Determine the (x, y) coordinate at the center of the cell enclosing the given text.  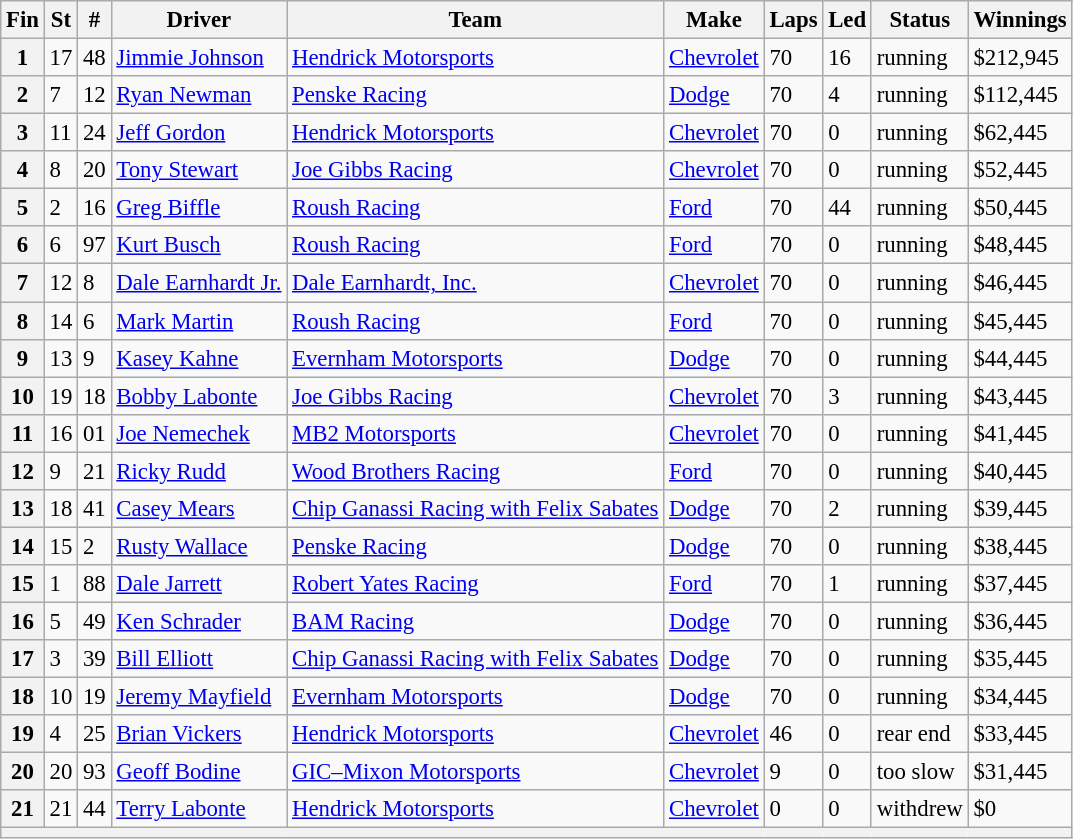
$41,445 (1020, 433)
24 (94, 133)
49 (94, 621)
Terry Labonte (199, 809)
Dale Earnhardt, Inc. (476, 283)
Joe Nemechek (199, 433)
Kasey Kahne (199, 358)
$112,445 (1020, 95)
Bobby Labonte (199, 396)
Bill Elliott (199, 659)
$46,445 (1020, 283)
$50,445 (1020, 208)
MB2 Motorsports (476, 433)
Driver (199, 20)
Led (848, 20)
Dale Earnhardt Jr. (199, 283)
88 (94, 584)
$212,945 (1020, 58)
Fin (23, 20)
48 (94, 58)
25 (94, 734)
$35,445 (1020, 659)
too slow (920, 772)
46 (794, 734)
$34,445 (1020, 697)
$31,445 (1020, 772)
Greg Biffle (199, 208)
Brian Vickers (199, 734)
Ryan Newman (199, 95)
St (60, 20)
Status (920, 20)
Jeremy Mayfield (199, 697)
93 (94, 772)
$44,445 (1020, 358)
Robert Yates Racing (476, 584)
Dale Jarrett (199, 584)
Winnings (1020, 20)
$45,445 (1020, 321)
39 (94, 659)
Wood Brothers Racing (476, 471)
Laps (794, 20)
withdrew (920, 809)
$48,445 (1020, 245)
Geoff Bodine (199, 772)
Ken Schrader (199, 621)
41 (94, 509)
$0 (1020, 809)
Make (714, 20)
$52,445 (1020, 170)
BAM Racing (476, 621)
Tony Stewart (199, 170)
Jeff Gordon (199, 133)
$39,445 (1020, 509)
rear end (920, 734)
Ricky Rudd (199, 471)
Rusty Wallace (199, 546)
Casey Mears (199, 509)
Kurt Busch (199, 245)
$37,445 (1020, 584)
$62,445 (1020, 133)
$36,445 (1020, 621)
01 (94, 433)
$43,445 (1020, 396)
$33,445 (1020, 734)
$40,445 (1020, 471)
GIC–Mixon Motorsports (476, 772)
# (94, 20)
97 (94, 245)
Jimmie Johnson (199, 58)
Team (476, 20)
Mark Martin (199, 321)
$38,445 (1020, 546)
